From the cell containing the given text, extract its center point as (x, y) coordinate. 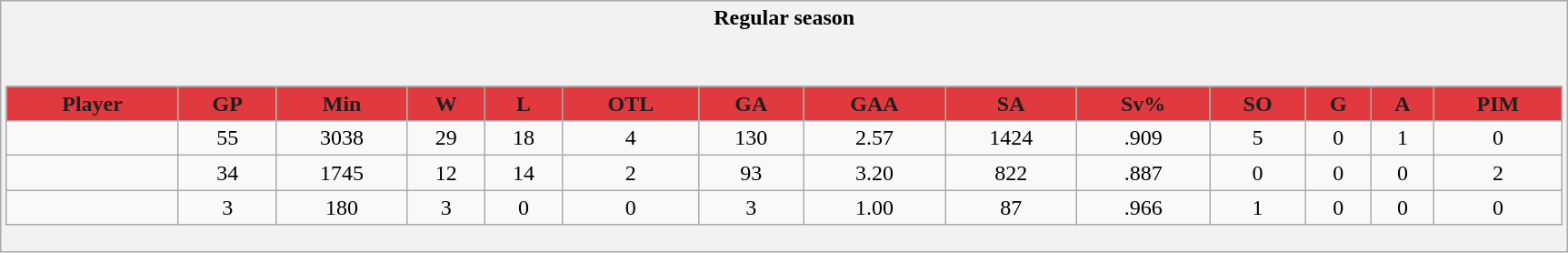
SA (1011, 104)
Player (93, 104)
Min (342, 104)
1745 (342, 173)
3038 (342, 138)
130 (751, 138)
55 (227, 138)
4 (631, 138)
L (524, 104)
93 (751, 173)
5 (1258, 138)
W (445, 104)
1.00 (874, 207)
G (1338, 104)
.887 (1144, 173)
3.20 (874, 173)
2.57 (874, 138)
GAA (874, 104)
34 (227, 173)
GP (227, 104)
PIM (1498, 104)
GA (751, 104)
.966 (1144, 207)
SO (1258, 104)
18 (524, 138)
Regular season (784, 18)
A (1402, 104)
180 (342, 207)
Sv% (1144, 104)
OTL (631, 104)
14 (524, 173)
1424 (1011, 138)
.909 (1144, 138)
87 (1011, 207)
29 (445, 138)
12 (445, 173)
822 (1011, 173)
